From the cell containing the given text, extract its center point as (x, y) coordinate. 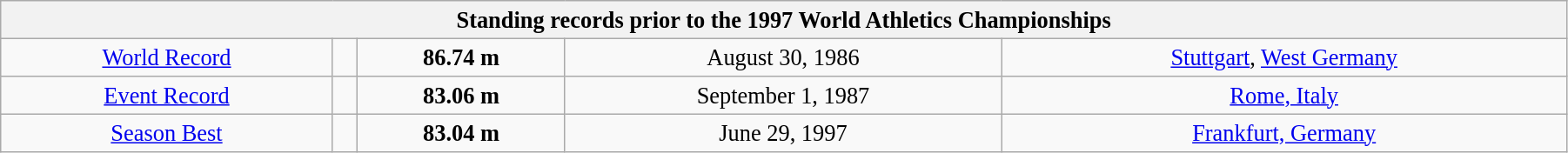
83.06 m (461, 95)
World Record (167, 57)
Rome, Italy (1284, 95)
Stuttgart, West Germany (1284, 57)
June 29, 1997 (783, 133)
August 30, 1986 (783, 57)
Standing records prior to the 1997 World Athletics Championships (784, 19)
83.04 m (461, 133)
Event Record (167, 95)
Frankfurt, Germany (1284, 133)
86.74 m (461, 57)
September 1, 1987 (783, 95)
Season Best (167, 133)
